Scan for the cell matching the given text and deliver its (x, y) coordinate at center. 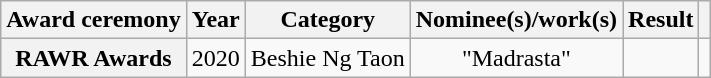
Result (661, 20)
Beshie Ng Taon (328, 58)
"Madrasta" (516, 58)
Nominee(s)/work(s) (516, 20)
RAWR Awards (94, 58)
Category (328, 20)
2020 (216, 58)
Award ceremony (94, 20)
Year (216, 20)
